Pinpoint the cell where the given text exists, returning its (x, y) midpoint coordinate. 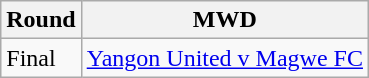
Yangon United v Magwe FC (224, 58)
Round (41, 20)
Final (41, 58)
MWD (224, 20)
